Pinpoint the cell where the given text exists, returning its (x, y) midpoint coordinate. 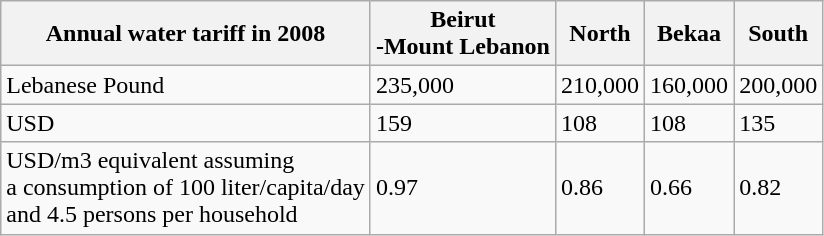
0.86 (600, 188)
South (778, 34)
235,000 (462, 85)
159 (462, 123)
USD/m3 equivalent assuming a consumption of 100 liter/capita/day and 4.5 persons per household (186, 188)
Annual water tariff in 2008 (186, 34)
160,000 (690, 85)
Beirut-Mount Lebanon (462, 34)
210,000 (600, 85)
0.82 (778, 188)
0.97 (462, 188)
North (600, 34)
Bekaa (690, 34)
0.66 (690, 188)
USD (186, 123)
135 (778, 123)
Lebanese Pound (186, 85)
200,000 (778, 85)
